Locate the cell with the specified text and output its [x, y] center coordinate. 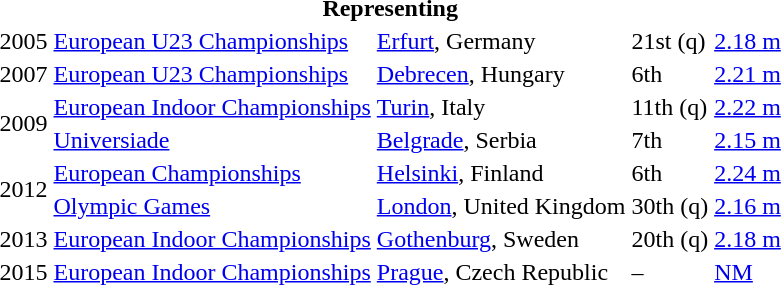
London, United Kingdom [501, 206]
Helsinki, Finland [501, 173]
Debrecen, Hungary [501, 74]
Turin, Italy [501, 107]
Erfurt, Germany [501, 41]
Gothenburg, Sweden [501, 239]
European Championships [212, 173]
30th (q) [670, 206]
7th [670, 140]
20th (q) [670, 239]
21st (q) [670, 41]
Universiade [212, 140]
Belgrade, Serbia [501, 140]
Olympic Games [212, 206]
11th (q) [670, 107]
